Capture the cell that displays the provided text and extract its [X, Y] central coordinate. 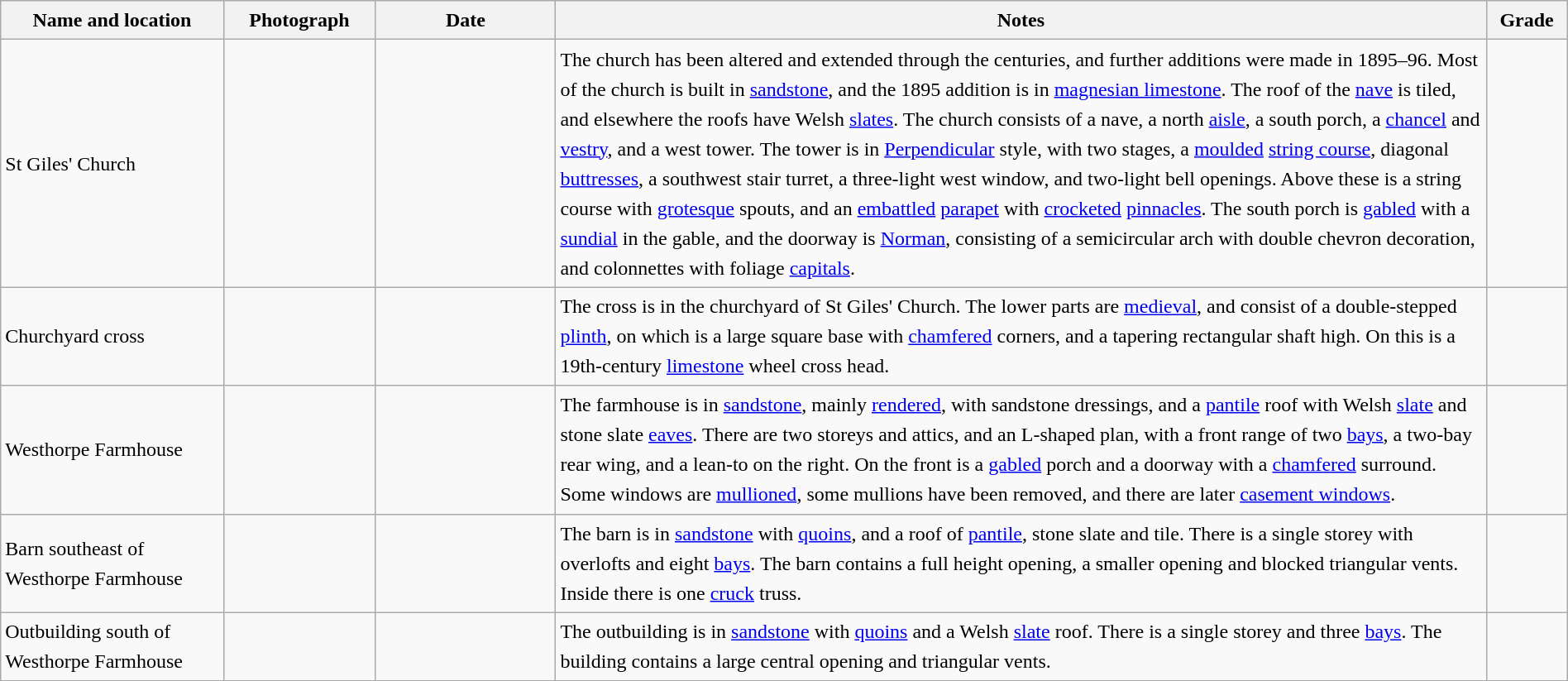
Churchyard cross [112, 336]
Grade [1527, 20]
Notes [1021, 20]
Photograph [299, 20]
Outbuilding south of Westhorpe Farmhouse [112, 647]
Date [466, 20]
Westhorpe Farmhouse [112, 450]
St Giles' Church [112, 164]
Barn southeast of Westhorpe Farmhouse [112, 563]
Name and location [112, 20]
